Return the [x, y] coordinate for the center point of the cell that contains the specified text.  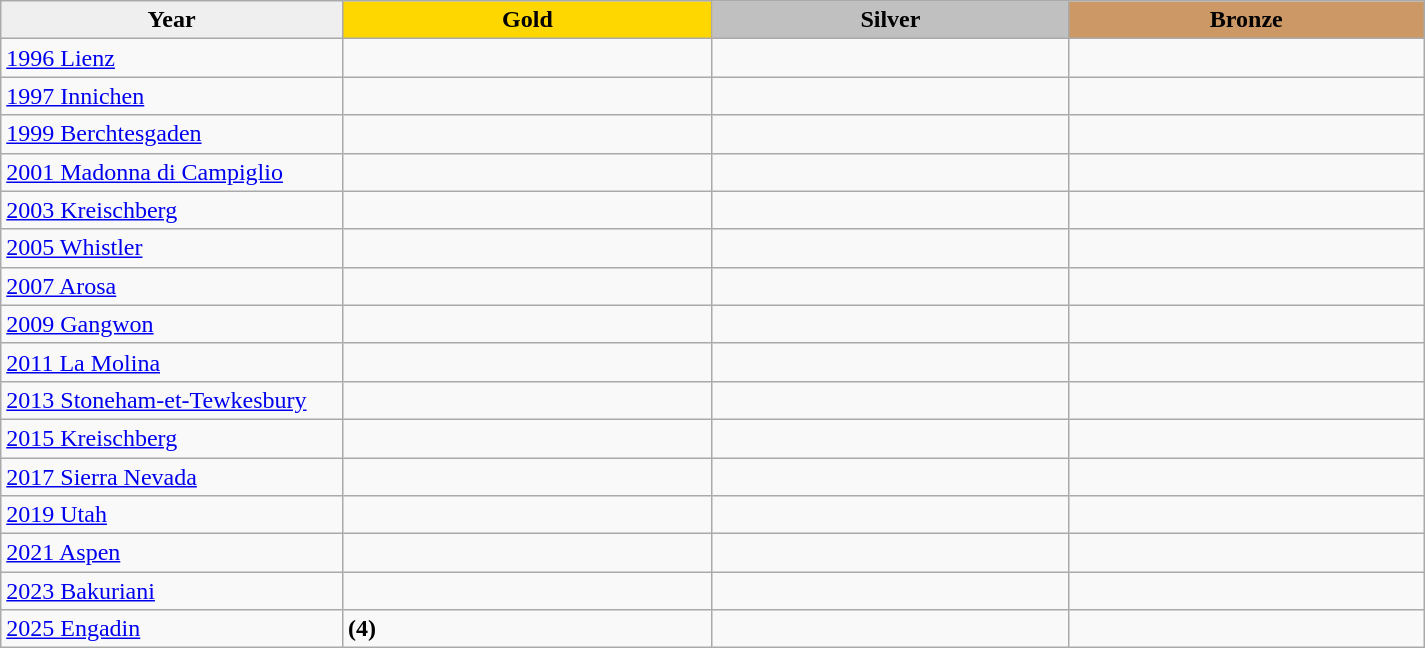
2023 Bakuriani [172, 591]
2007 Arosa [172, 286]
2019 Utah [172, 515]
2017 Sierra Nevada [172, 477]
2021 Aspen [172, 553]
2001 Madonna di Campiglio [172, 172]
2025 Engadin [172, 629]
(4) [527, 629]
Year [172, 20]
2011 La Molina [172, 362]
2003 Kreischberg [172, 210]
1997 Innichen [172, 96]
Bronze [1246, 20]
2015 Kreischberg [172, 438]
1996 Lienz [172, 58]
Silver [890, 20]
2009 Gangwon [172, 324]
1999 Berchtesgaden [172, 134]
Gold [527, 20]
2005 Whistler [172, 248]
2013 Stoneham-et-Tewkesbury [172, 400]
